Search for the cell housing the specified text and yield its (X, Y) center coordinate. 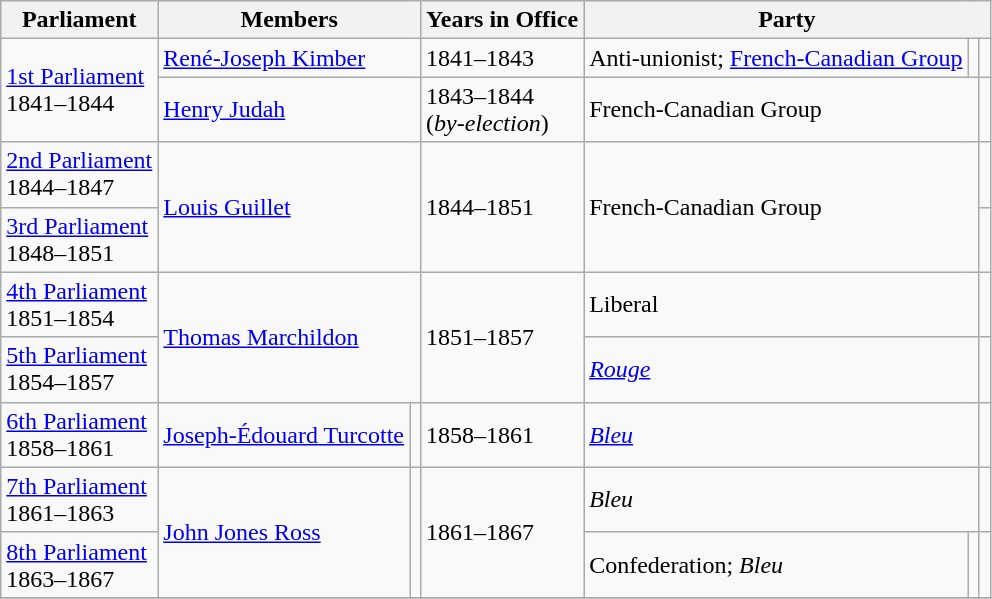
1841–1843 (502, 58)
Members (290, 20)
Anti-unionist; French-Canadian Group (776, 58)
4th Parliament1851–1854 (80, 304)
René-Joseph Kimber (290, 58)
Rouge (782, 370)
7th Parliament1861–1863 (80, 500)
Party (787, 20)
1851–1857 (502, 337)
6th Parliament1858–1861 (80, 434)
Louis Guillet (290, 207)
1844–1851 (502, 207)
Confederation; Bleu (776, 564)
1843–1844 (by-election) (502, 110)
Liberal (782, 304)
2nd Parliament1844–1847 (80, 174)
3rd Parliament1848–1851 (80, 240)
John Jones Ross (284, 532)
Joseph-Édouard Turcotte (284, 434)
Thomas Marchildon (290, 337)
1858–1861 (502, 434)
5th Parliament1854–1857 (80, 370)
8th Parliament1863–1867 (80, 564)
Henry Judah (290, 110)
1st Parliament1841–1844 (80, 90)
1861–1867 (502, 532)
Parliament (80, 20)
Years in Office (502, 20)
